Identify which cell holds the provided text, then report its [x, y] central coordinate. 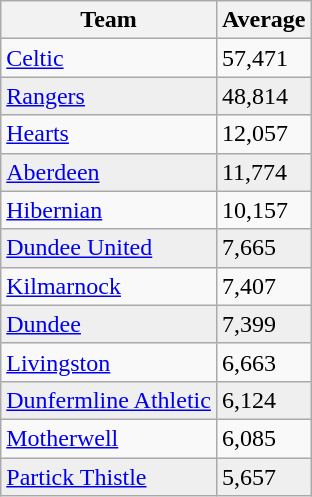
12,057 [264, 134]
Team [109, 20]
Hearts [109, 134]
Aberdeen [109, 172]
6,085 [264, 438]
Dunfermline Athletic [109, 400]
Dundee [109, 324]
57,471 [264, 58]
7,399 [264, 324]
10,157 [264, 210]
48,814 [264, 96]
7,665 [264, 248]
6,124 [264, 400]
Partick Thistle [109, 477]
Motherwell [109, 438]
6,663 [264, 362]
Celtic [109, 58]
Rangers [109, 96]
Dundee United [109, 248]
Kilmarnock [109, 286]
5,657 [264, 477]
7,407 [264, 286]
Livingston [109, 362]
Hibernian [109, 210]
11,774 [264, 172]
Average [264, 20]
